Find where the given text appears and provide that cell's center as [X, Y] coordinate. 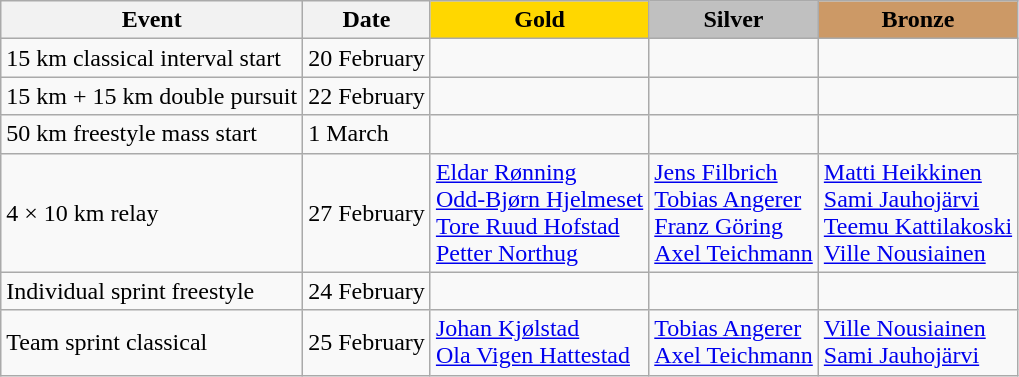
1 March [367, 134]
Johan KjølstadOla Vigen Hattestad [539, 342]
50 km freestyle mass start [152, 134]
Bronze [918, 20]
Event [152, 20]
Date [367, 20]
Silver [734, 20]
Team sprint classical [152, 342]
15 km + 15 km double pursuit [152, 96]
15 km classical interval start [152, 58]
24 February [367, 291]
27 February [367, 212]
22 February [367, 96]
Ville NousiainenSami Jauhojärvi [918, 342]
Gold [539, 20]
Matti HeikkinenSami JauhojärviTeemu KattilakoskiVille Nousiainen [918, 212]
20 February [367, 58]
Jens FilbrichTobias AngererFranz GöringAxel Teichmann [734, 212]
4 × 10 km relay [152, 212]
Individual sprint freestyle [152, 291]
Tobias AngererAxel Teichmann [734, 342]
Eldar RønningOdd-Bjørn HjelmesetTore Ruud HofstadPetter Northug [539, 212]
25 February [367, 342]
